Output the [X, Y] coordinate of the center of the cell containing the given text.  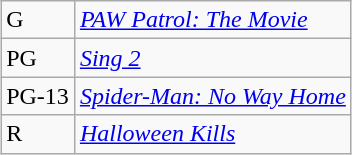
PG [38, 58]
Sing 2 [212, 58]
Halloween Kills [212, 134]
PG-13 [38, 96]
G [38, 20]
Spider-Man: No Way Home [212, 96]
R [38, 134]
PAW Patrol: The Movie [212, 20]
